Capture the cell that displays the provided text and extract its [X, Y] central coordinate. 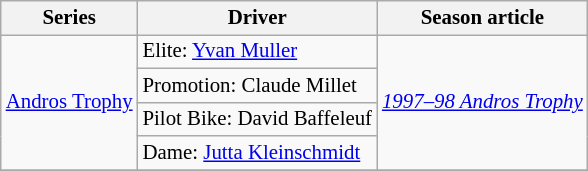
Series [70, 18]
Driver [258, 18]
1997–98 Andros Trophy [482, 102]
Andros Trophy [70, 102]
Dame: Jutta Kleinschmidt [258, 153]
Season article [482, 18]
Elite: Yvan Muller [258, 51]
Pilot Bike: David Baffeleuf [258, 119]
Promotion: Claude Millet [258, 85]
